From the cell containing the given text, extract its center point as [X, Y] coordinate. 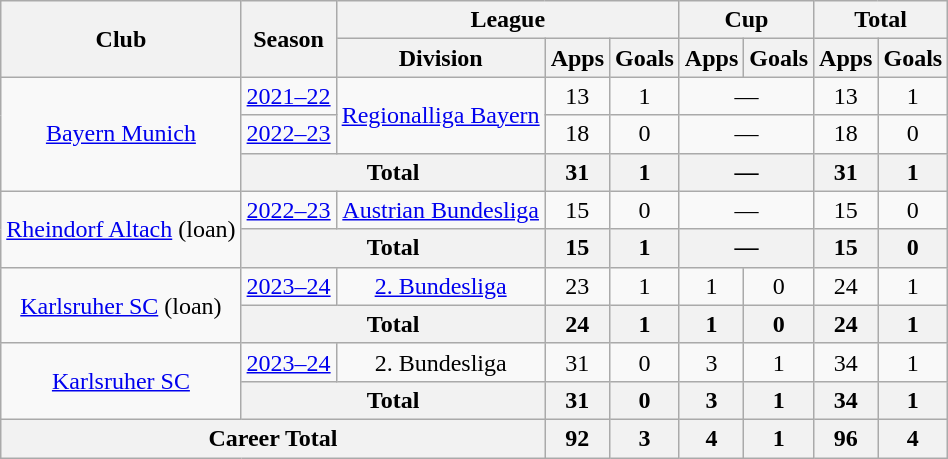
Regionalliga Bayern [440, 115]
League [508, 20]
Karlsruher SC [121, 381]
Austrian Bundesliga [440, 210]
Bayern Munich [121, 134]
Karlsruher SC (loan) [121, 305]
96 [846, 438]
Club [121, 39]
Season [288, 39]
Division [440, 58]
92 [577, 438]
Career Total [273, 438]
23 [577, 286]
2021–22 [288, 96]
Cup [746, 20]
Rheindorf Altach (loan) [121, 229]
